Extract the [x, y] coordinate from the center of the cell holding the provided text.  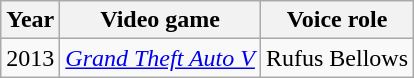
Year [30, 20]
Voice role [336, 20]
Grand Theft Auto V [160, 58]
Rufus Bellows [336, 58]
2013 [30, 58]
Video game [160, 20]
